Find where the given text appears and provide that cell's center as (x, y) coordinate. 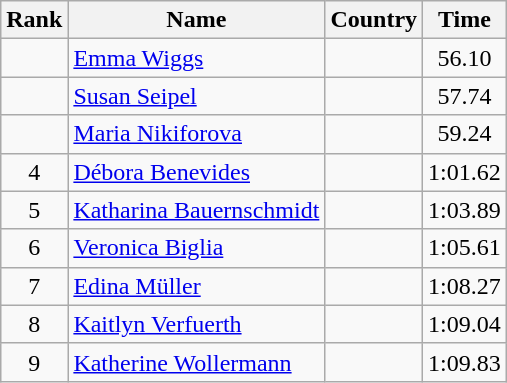
Maria Nikiforova (196, 134)
Name (196, 20)
1:09.04 (465, 324)
59.24 (465, 134)
Susan Seipel (196, 96)
Kaitlyn Verfuerth (196, 324)
Veronica Biglia (196, 248)
1:08.27 (465, 286)
1:01.62 (465, 172)
57.74 (465, 96)
Rank (34, 20)
Edina Müller (196, 286)
4 (34, 172)
1:03.89 (465, 210)
56.10 (465, 58)
Country (374, 20)
Emma Wiggs (196, 58)
5 (34, 210)
6 (34, 248)
7 (34, 286)
9 (34, 362)
Katherine Wollermann (196, 362)
1:09.83 (465, 362)
8 (34, 324)
Débora Benevides (196, 172)
1:05.61 (465, 248)
Katharina Bauernschmidt (196, 210)
Time (465, 20)
